Return [x, y] of the center of cell containing provided text 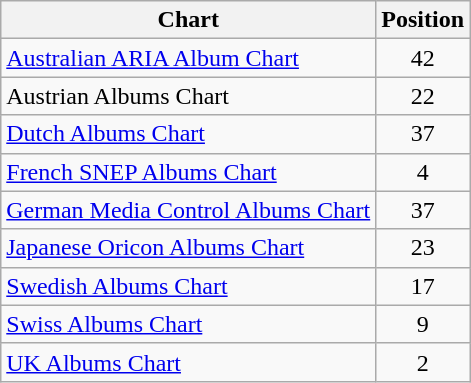
Position [423, 20]
2 [423, 362]
42 [423, 58]
Australian ARIA Album Chart [188, 58]
Dutch Albums Chart [188, 134]
Swiss Albums Chart [188, 324]
Chart [188, 20]
UK Albums Chart [188, 362]
German Media Control Albums Chart [188, 210]
French SNEP Albums Chart [188, 172]
17 [423, 286]
Austrian Albums Chart [188, 96]
9 [423, 324]
23 [423, 248]
22 [423, 96]
4 [423, 172]
Swedish Albums Chart [188, 286]
Japanese Oricon Albums Chart [188, 248]
